Output the [X, Y] coordinate of the center of the cell containing the given text.  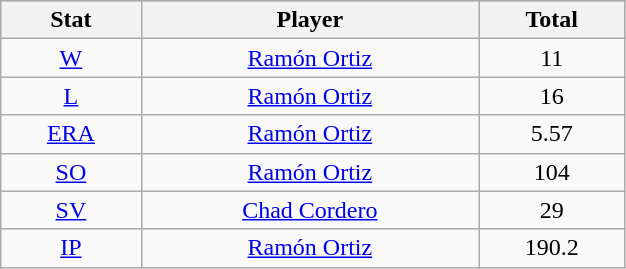
W [71, 58]
SO [71, 172]
ERA [71, 134]
SV [71, 210]
L [71, 96]
Player [310, 20]
190.2 [552, 248]
11 [552, 58]
29 [552, 210]
Total [552, 20]
Chad Cordero [310, 210]
16 [552, 96]
104 [552, 172]
IP [71, 248]
5.57 [552, 134]
Stat [71, 20]
